For the text-containing cell, return its midpoint in [X, Y] coordinate format. 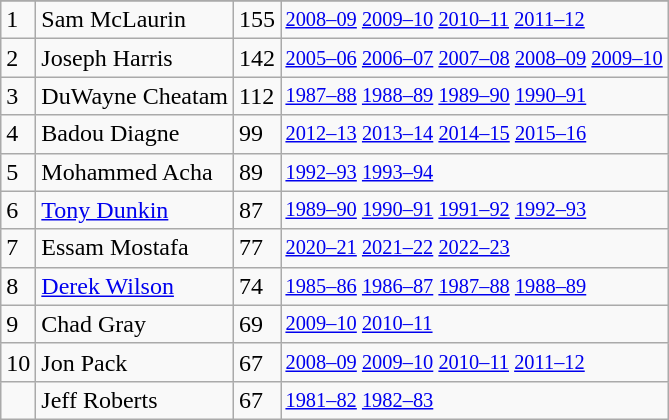
1985–86 1986–87 1987–88 1988–89 [474, 286]
4 [18, 134]
6 [18, 210]
7 [18, 248]
2012–13 2013–14 2014–15 2015–16 [474, 134]
10 [18, 362]
Jeff Roberts [135, 400]
1981–82 1982–83 [474, 400]
Tony Dunkin [135, 210]
77 [258, 248]
2020–21 2021–22 2022–23 [474, 248]
1 [18, 20]
Derek Wilson [135, 286]
Joseph Harris [135, 58]
142 [258, 58]
9 [18, 324]
Sam McLaurin [135, 20]
Essam Mostafa [135, 248]
99 [258, 134]
Jon Pack [135, 362]
89 [258, 172]
155 [258, 20]
87 [258, 210]
1989–90 1990–91 1991–92 1992–93 [474, 210]
69 [258, 324]
Badou Diagne [135, 134]
Chad Gray [135, 324]
2005–06 2006–07 2007–08 2008–09 2009–10 [474, 58]
1987–88 1988–89 1989–90 1990–91 [474, 96]
8 [18, 286]
1992–93 1993–94 [474, 172]
2 [18, 58]
5 [18, 172]
3 [18, 96]
DuWayne Cheatam [135, 96]
2009–10 2010–11 [474, 324]
74 [258, 286]
112 [258, 96]
Mohammed Acha [135, 172]
